Provide the [X, Y] coordinate of the cell's center where the given text is located.  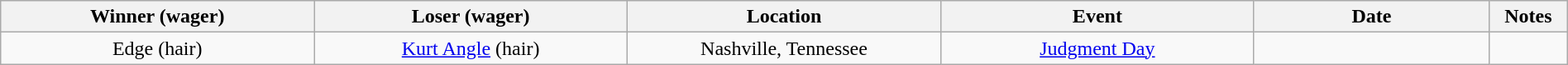
Loser (wager) [471, 17]
Nashville, Tennessee [784, 48]
Event [1097, 17]
Date [1371, 17]
Edge (hair) [157, 48]
Winner (wager) [157, 17]
Kurt Angle (hair) [471, 48]
Notes [1528, 17]
Location [784, 17]
Judgment Day [1097, 48]
